Find where the given text appears and provide that cell's center as [x, y] coordinate. 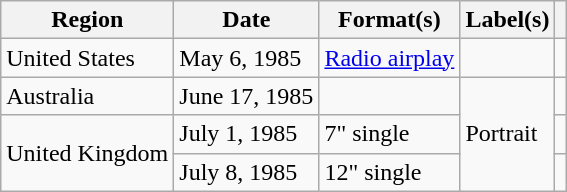
May 6, 1985 [246, 58]
Date [246, 20]
Region [88, 20]
Australia [88, 96]
Radio airplay [390, 58]
June 17, 1985 [246, 96]
Format(s) [390, 20]
United Kingdom [88, 153]
12" single [390, 172]
7" single [390, 134]
Portrait [508, 134]
United States [88, 58]
Label(s) [508, 20]
July 1, 1985 [246, 134]
July 8, 1985 [246, 172]
